Find where the given text appears and provide that cell's center as (x, y) coordinate. 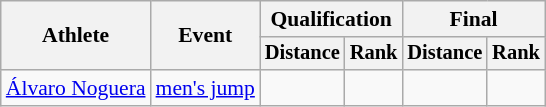
Álvaro Noguera (76, 88)
Final (473, 19)
Athlete (76, 36)
men's jump (206, 88)
Qualification (331, 19)
Event (206, 36)
